Detect which cell encompasses the target text, then output its [X, Y] center coordinate. 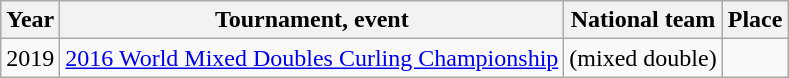
2019 [30, 58]
Place [755, 20]
(mixed double) [643, 58]
National team [643, 20]
2016 World Mixed Doubles Curling Championship [312, 58]
Year [30, 20]
Tournament, event [312, 20]
